Output the (x, y) coordinate of the center of the cell containing the given text.  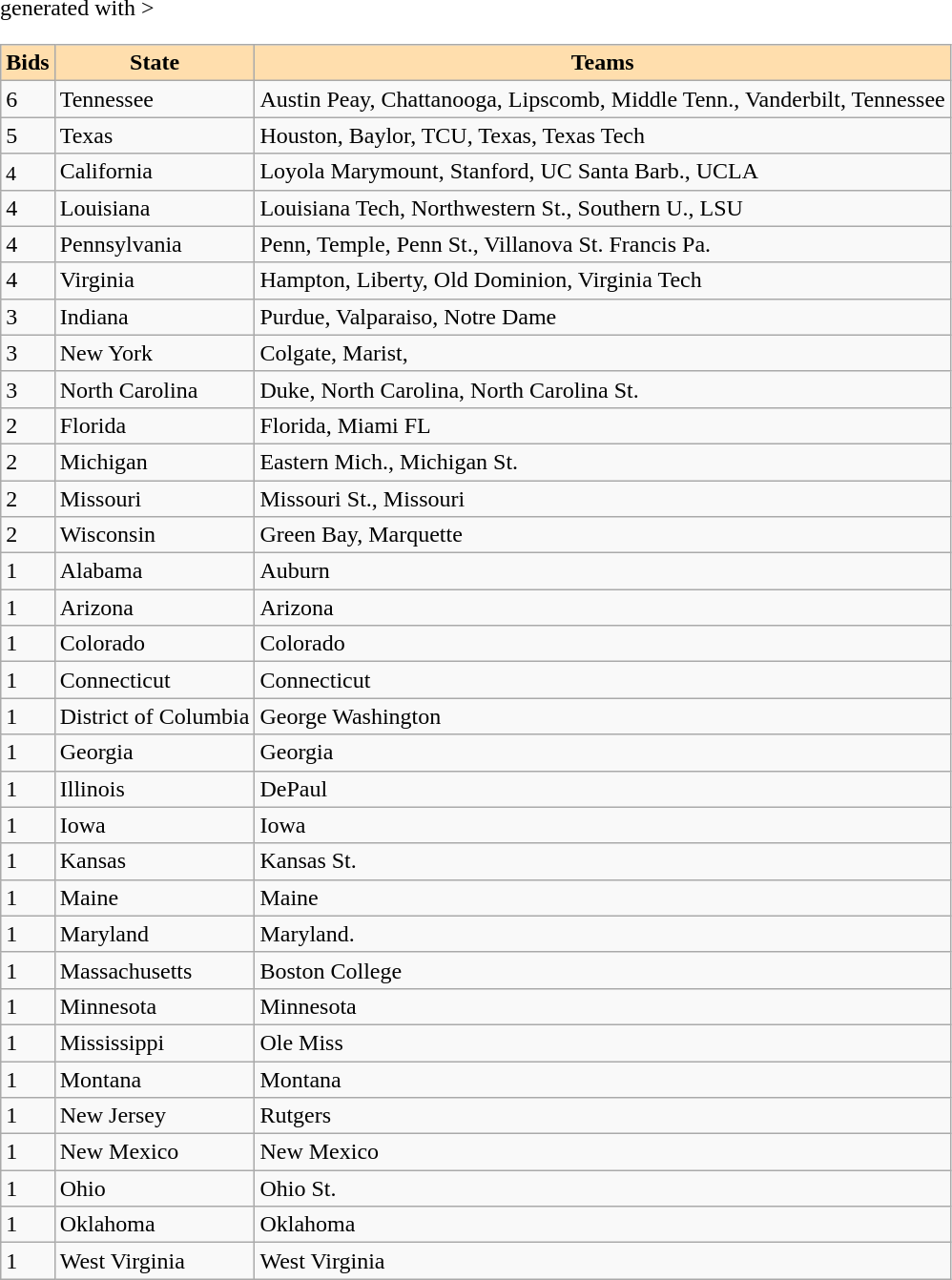
Duke, North Carolina, North Carolina St. (603, 389)
Maryland (155, 934)
Indiana (155, 317)
George Washington (603, 716)
Louisiana Tech, Northwestern St., Southern U., LSU (603, 208)
Michigan (155, 462)
Teams (603, 63)
Rutgers (603, 1116)
Florida (155, 425)
Kansas (155, 861)
New Jersey (155, 1116)
Missouri (155, 499)
Eastern Mich., Michigan St. (603, 462)
Austin Peay, Chattanooga, Lipscomb, Middle Tenn., Vanderbilt, Tennessee (603, 99)
Louisiana (155, 208)
Illinois (155, 789)
North Carolina (155, 389)
DePaul (603, 789)
Texas (155, 135)
Alabama (155, 571)
Pennsylvania (155, 244)
Loyola Marymount, Stanford, UC Santa Barb., UCLA (603, 172)
Penn, Temple, Penn St., Villanova St. Francis Pa. (603, 244)
California (155, 172)
Colgate, Marist, (603, 353)
Green Bay, Marquette (603, 535)
Houston, Baylor, TCU, Texas, Texas Tech (603, 135)
Boston College (603, 970)
Wisconsin (155, 535)
Ohio (155, 1188)
District of Columbia (155, 716)
Mississippi (155, 1043)
Maryland. (603, 934)
Missouri St., Missouri (603, 499)
Virginia (155, 280)
Auburn (603, 571)
New York (155, 353)
Ohio St. (603, 1188)
Hampton, Liberty, Old Dominion, Virginia Tech (603, 280)
6 (28, 99)
Ole Miss (603, 1043)
Bids (28, 63)
State (155, 63)
Tennessee (155, 99)
Kansas St. (603, 861)
Florida, Miami FL (603, 425)
5 (28, 135)
Massachusetts (155, 970)
Purdue, Valparaiso, Notre Dame (603, 317)
